Return [x, y] of the center of cell containing provided text 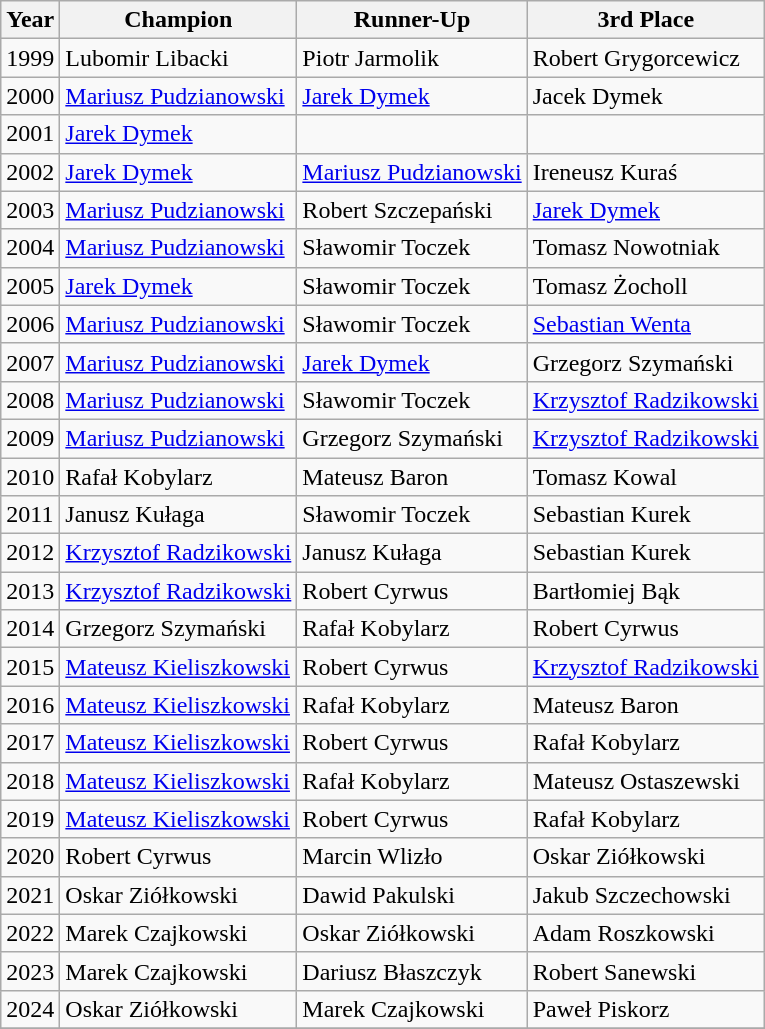
Tomasz Żocholl [646, 286]
Paweł Piskorz [646, 1009]
Lubomir Libacki [178, 58]
Marcin Wlizło [412, 857]
Adam Roszkowski [646, 933]
2016 [30, 705]
2021 [30, 895]
Piotr Jarmolik [412, 58]
2023 [30, 971]
Jacek Dymek [646, 96]
2020 [30, 857]
Bartłomiej Bąk [646, 591]
2010 [30, 477]
2017 [30, 743]
Jakub Szczechowski [646, 895]
Year [30, 20]
2012 [30, 553]
2007 [30, 362]
2005 [30, 286]
2003 [30, 210]
2004 [30, 248]
Mateusz Ostaszewski [646, 781]
Robert Szczepański [412, 210]
Dawid Pakulski [412, 895]
3rd Place [646, 20]
2014 [30, 629]
2011 [30, 515]
Tomasz Kowal [646, 477]
Runner-Up [412, 20]
2024 [30, 1009]
1999 [30, 58]
2019 [30, 819]
Dariusz Błaszczyk [412, 971]
2013 [30, 591]
2001 [30, 134]
Sebastian Wenta [646, 324]
2022 [30, 933]
Tomasz Nowotniak [646, 248]
Robert Sanewski [646, 971]
Robert Grygorcewicz [646, 58]
Champion [178, 20]
2015 [30, 667]
2006 [30, 324]
2018 [30, 781]
2000 [30, 96]
2002 [30, 172]
2008 [30, 400]
2009 [30, 438]
Ireneusz Kuraś [646, 172]
